Determine the (x, y) coordinate at the center of the cell enclosing the given text.  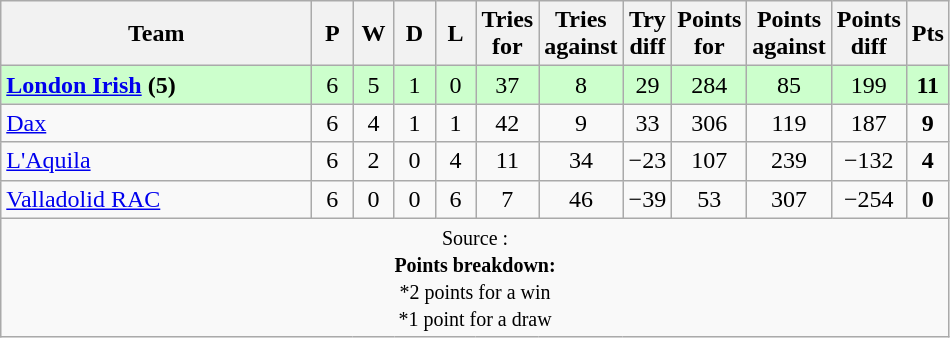
−39 (648, 199)
284 (710, 85)
8 (581, 85)
85 (789, 85)
L (456, 34)
7 (508, 199)
187 (868, 123)
Source : Points breakdown:*2 points for a win*1 point for a draw (476, 278)
307 (789, 199)
Tries against (581, 34)
5 (374, 85)
Tries for (508, 34)
−23 (648, 161)
37 (508, 85)
P (332, 34)
239 (789, 161)
33 (648, 123)
D (414, 34)
306 (710, 123)
42 (508, 123)
Team (156, 34)
Pts (928, 34)
29 (648, 85)
Valladolid RAC (156, 199)
−254 (868, 199)
34 (581, 161)
46 (581, 199)
Points for (710, 34)
107 (710, 161)
Try diff (648, 34)
−132 (868, 161)
Points against (789, 34)
119 (789, 123)
Dax (156, 123)
L'Aquila (156, 161)
W (374, 34)
2 (374, 161)
53 (710, 199)
199 (868, 85)
London Irish (5) (156, 85)
Points diff (868, 34)
